Detect which cell encompasses the target text, then output its (x, y) center coordinate. 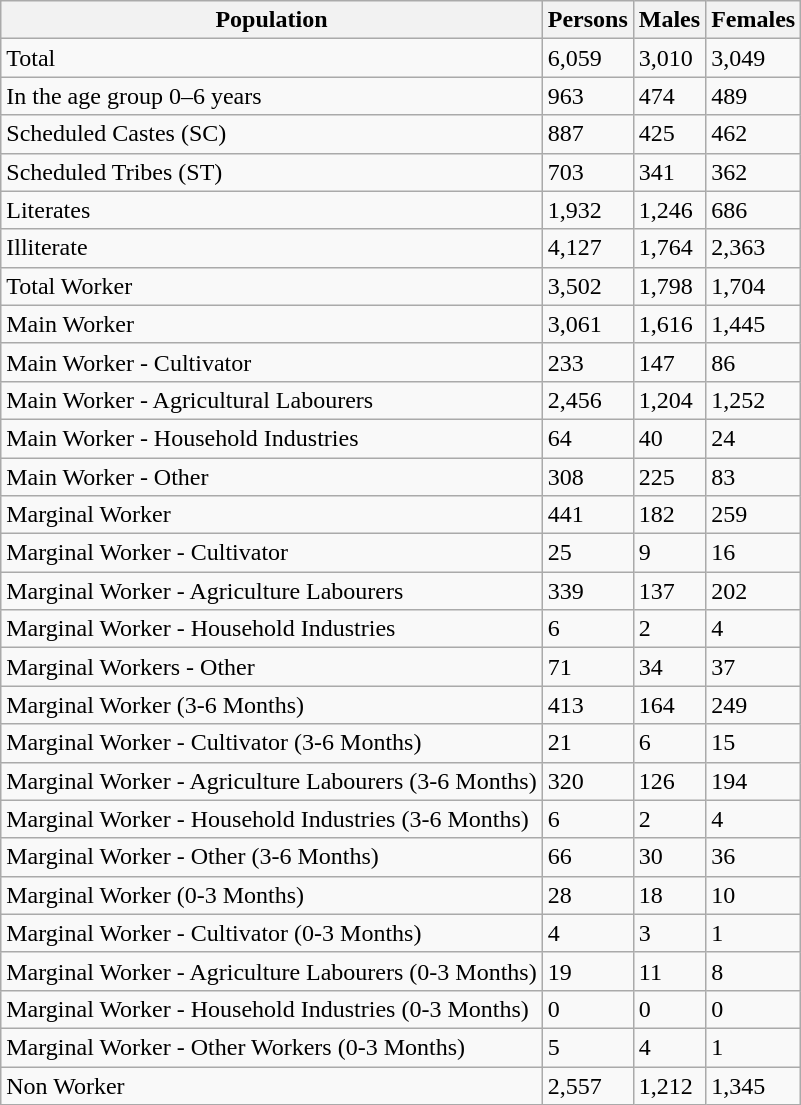
24 (754, 438)
Marginal Worker - Agriculture Labourers (0-3 Months) (272, 971)
126 (669, 781)
3 (669, 933)
147 (669, 362)
413 (588, 705)
34 (669, 667)
5 (588, 1047)
164 (669, 705)
259 (754, 515)
Literates (272, 210)
441 (588, 515)
Main Worker - Other (272, 477)
28 (588, 895)
37 (754, 667)
1,704 (754, 286)
8 (754, 971)
339 (588, 591)
3,502 (588, 286)
489 (754, 96)
1,345 (754, 1085)
Marginal Worker - Cultivator (0-3 Months) (272, 933)
1,212 (669, 1085)
Scheduled Tribes (ST) (272, 172)
Marginal Worker - Household Industries (3-6 Months) (272, 819)
182 (669, 515)
2,456 (588, 400)
Marginal Worker - Cultivator (272, 553)
Males (669, 20)
Marginal Worker - Other (3-6 Months) (272, 857)
Marginal Worker - Cultivator (3-6 Months) (272, 743)
Main Worker (272, 324)
Marginal Worker - Agriculture Labourers (272, 591)
6,059 (588, 58)
308 (588, 477)
Total (272, 58)
3,010 (669, 58)
Marginal Worker - Agriculture Labourers (3-6 Months) (272, 781)
3,061 (588, 324)
Marginal Worker (0-3 Months) (272, 895)
83 (754, 477)
86 (754, 362)
1,616 (669, 324)
1,932 (588, 210)
341 (669, 172)
1,252 (754, 400)
18 (669, 895)
2,557 (588, 1085)
16 (754, 553)
Marginal Worker (272, 515)
21 (588, 743)
Marginal Worker (3-6 Months) (272, 705)
Main Worker - Cultivator (272, 362)
71 (588, 667)
19 (588, 971)
1,445 (754, 324)
30 (669, 857)
40 (669, 438)
963 (588, 96)
194 (754, 781)
Marginal Worker - Other Workers (0-3 Months) (272, 1047)
36 (754, 857)
25 (588, 553)
1,764 (669, 248)
2,363 (754, 248)
Scheduled Castes (SC) (272, 134)
1,798 (669, 286)
Non Worker (272, 1085)
1,246 (669, 210)
Main Worker - Household Industries (272, 438)
Main Worker - Agricultural Labourers (272, 400)
Marginal Worker - Household Industries (272, 629)
137 (669, 591)
362 (754, 172)
Marginal Workers - Other (272, 667)
462 (754, 134)
Illiterate (272, 248)
320 (588, 781)
686 (754, 210)
3,049 (754, 58)
Females (754, 20)
474 (669, 96)
4,127 (588, 248)
703 (588, 172)
425 (669, 134)
9 (669, 553)
202 (754, 591)
Population (272, 20)
Persons (588, 20)
887 (588, 134)
249 (754, 705)
1,204 (669, 400)
66 (588, 857)
Total Worker (272, 286)
In the age group 0–6 years (272, 96)
15 (754, 743)
10 (754, 895)
225 (669, 477)
64 (588, 438)
Marginal Worker - Household Industries (0-3 Months) (272, 1009)
233 (588, 362)
11 (669, 971)
